Identify which cell holds the provided text, then report its (X, Y) central coordinate. 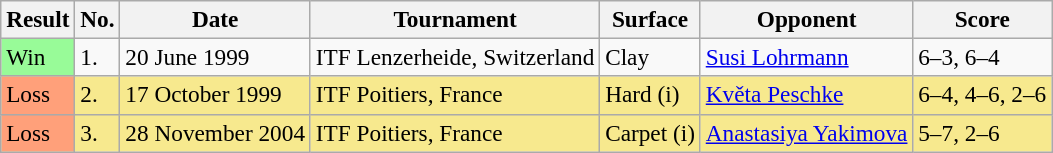
Květa Peschke (806, 95)
3. (98, 133)
17 October 1999 (215, 95)
2. (98, 95)
Anastasiya Yakimova (806, 133)
Carpet (i) (650, 133)
Hard (i) (650, 95)
Opponent (806, 19)
Susi Lohrmann (806, 57)
No. (98, 19)
6–4, 4–6, 2–6 (982, 95)
20 June 1999 (215, 57)
Clay (650, 57)
1. (98, 57)
Score (982, 19)
Result (38, 19)
28 November 2004 (215, 133)
5–7, 2–6 (982, 133)
Surface (650, 19)
Date (215, 19)
6–3, 6–4 (982, 57)
ITF Lenzerheide, Switzerland (454, 57)
Tournament (454, 19)
Win (38, 57)
